Return (X, Y) of the center of cell containing provided text 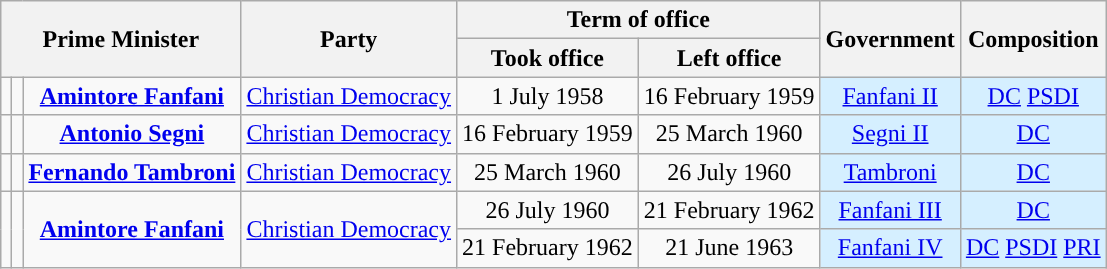
Fanfani IV (890, 248)
Fanfani II (890, 96)
Composition (1033, 39)
1 July 1958 (548, 96)
Term of office (638, 20)
Took office (548, 58)
21 June 1963 (729, 248)
Antonio Segni (132, 134)
Left office (729, 58)
DC PSDI (1033, 96)
Fanfani III (890, 210)
DC PSDI PRI (1033, 248)
Prime Minister (121, 39)
Fernando Tambroni (132, 172)
Government (890, 39)
Party (349, 39)
Tambroni (890, 172)
Segni II (890, 134)
